Identify which cell holds the provided text, then report its [x, y] central coordinate. 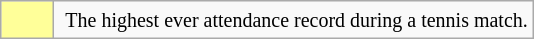
The highest ever attendance record during a tennis match. [294, 20]
